Search for the cell housing the specified text and yield its [x, y] center coordinate. 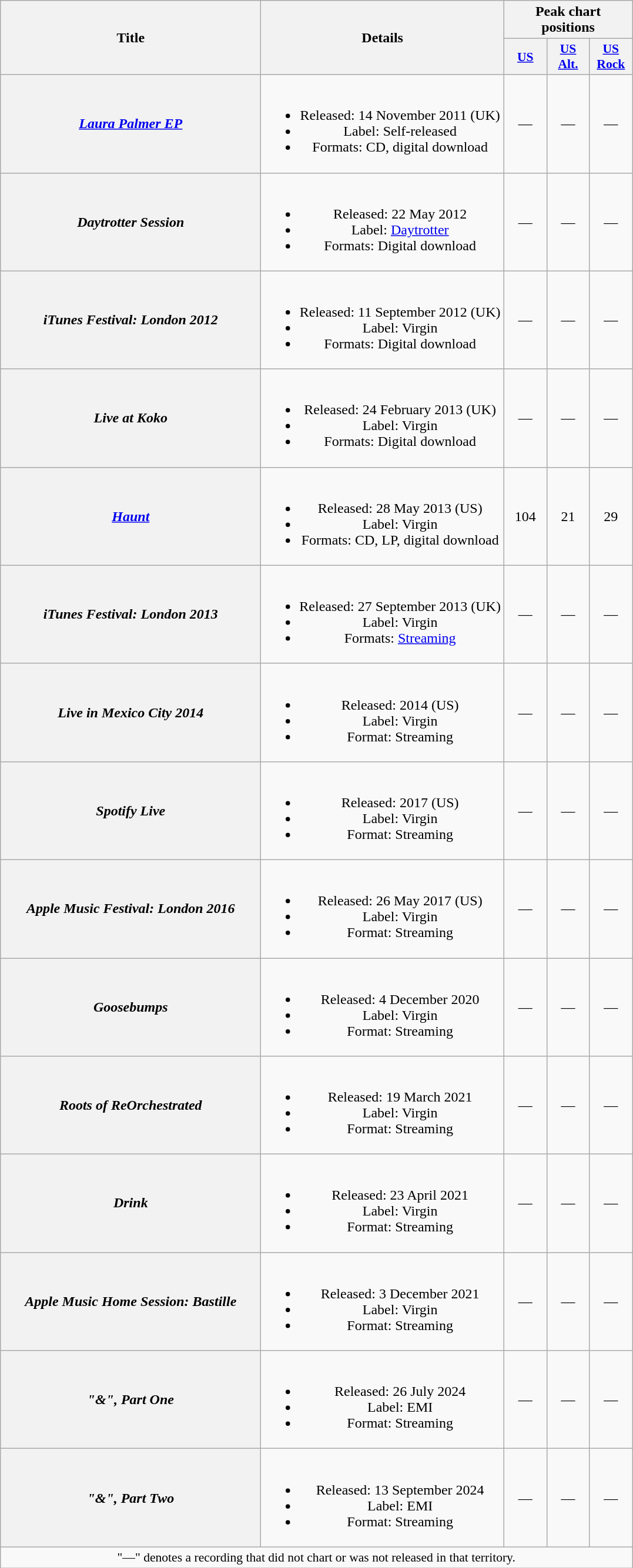
"&", Part Two [130, 1498]
Roots of ReOrchestrated [130, 1106]
Daytrotter Session [130, 222]
Released: 14 November 2011 (UK)Label: Self-releasedFormats: CD, digital download [383, 123]
USRock [611, 56]
Released: 13 September 2024Label: EMIFormat: Streaming [383, 1498]
Released: 3 December 2021Label: VirginFormat: Streaming [383, 1302]
Released: 19 March 2021Label: VirginFormat: Streaming [383, 1106]
Released: 27 September 2013 (UK)Label: VirginFormats: Streaming [383, 615]
Apple Music Festival: London 2016 [130, 908]
Apple Music Home Session: Bastille [130, 1302]
Released: 28 May 2013 (US)Label: VirginFormats: CD, LP, digital download [383, 516]
Title [130, 38]
"—" denotes a recording that did not chart or was not released in that territory. [316, 1557]
Live in Mexico City 2014 [130, 712]
Laura Palmer EP [130, 123]
Released: 22 May 2012Label: DaytrotterFormats: Digital download [383, 222]
Live at Koko [130, 418]
Released: 2017 (US)Label: VirginFormat: Streaming [383, 811]
iTunes Festival: London 2012 [130, 320]
Goosebumps [130, 1007]
Released: 26 July 2024Label: EMIFormat: Streaming [383, 1399]
USAlt. [568, 56]
Released: 11 September 2012 (UK)Label: VirginFormats: Digital download [383, 320]
21 [568, 516]
US [525, 56]
iTunes Festival: London 2013 [130, 615]
Released: 2014 (US)Label: VirginFormat: Streaming [383, 712]
Spotify Live [130, 811]
"&", Part One [130, 1399]
104 [525, 516]
Released: 23 April 2021Label: VirginFormat: Streaming [383, 1203]
29 [611, 516]
Details [383, 38]
Released: 26 May 2017 (US)Label: VirginFormat: Streaming [383, 908]
Haunt [130, 516]
Released: 24 February 2013 (UK)Label: VirginFormats: Digital download [383, 418]
Released: 4 December 2020Label: VirginFormat: Streaming [383, 1007]
Drink [130, 1203]
Peak chart positions [568, 20]
